Detect which cell encompasses the target text, then output its [X, Y] center coordinate. 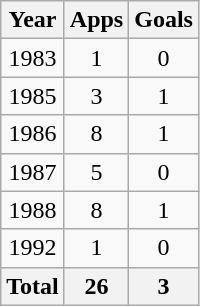
26 [96, 286]
1988 [33, 210]
5 [96, 172]
Total [33, 286]
1986 [33, 134]
1985 [33, 96]
Apps [96, 20]
Goals [164, 20]
1992 [33, 248]
1983 [33, 58]
Year [33, 20]
1987 [33, 172]
